Output the [X, Y] coordinate of the center of the cell containing the given text.  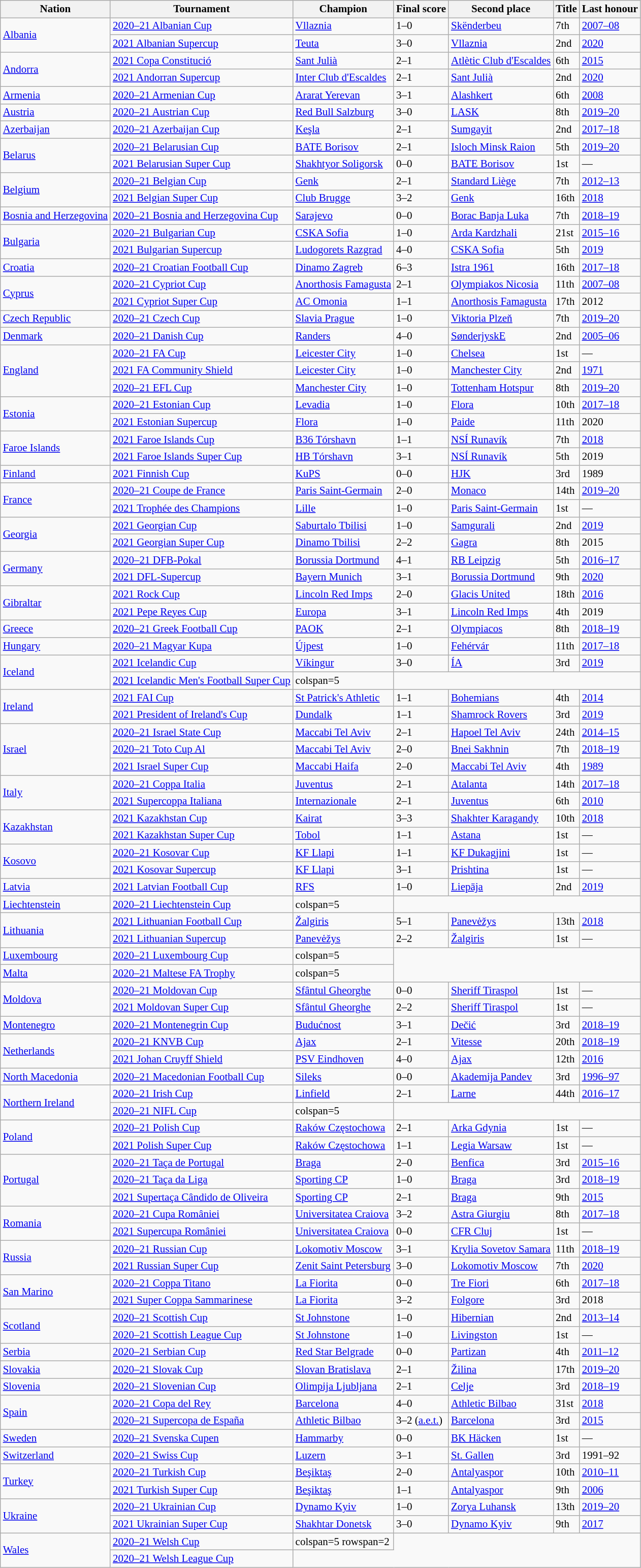
Czech Republic [55, 319]
2020–21 Ukrainian Cup [202, 1507]
Viktoria Plzeň [501, 319]
Israel [55, 749]
Turkey [55, 1481]
2021 Russian Super Cup [202, 1266]
Saburtalo Tbilisi [343, 525]
2020–21 Maltese FA Trophy [202, 974]
2020–21 Bosnia and Herzegovina Cup [202, 215]
2020–21 Magyar Kupa [202, 646]
Skënderbeu [501, 26]
HJK [501, 474]
Serbia [55, 1352]
Hungary [55, 646]
Víkingur [343, 664]
Atalanta [501, 784]
Glacis United [501, 594]
Kazakhstan [55, 827]
Malta [55, 974]
2021 Rock Cup [202, 594]
Portugal [55, 1180]
2020–21 Armenian Cup [202, 95]
2008 [610, 95]
Fehérvár [501, 646]
Olympiakos Nicosia [501, 285]
Germany [55, 569]
Estonia [55, 414]
Belgium [55, 190]
2021 Icelandic Men's Football Super Cup [202, 680]
Dundalk [343, 715]
Újpest [343, 646]
2020–21 Cupa României [202, 1214]
24th [566, 732]
2021 Lithuanian Supercup [202, 939]
2020–21 Albanian Cup [202, 26]
6–3 [421, 267]
North Macedonia [55, 1077]
2020–21 Swiss Cup [202, 1456]
Belarus [55, 155]
Celje [501, 1387]
Italy [55, 793]
2020–21 Coupe de France [202, 491]
AC Omonia [343, 302]
2014 [610, 698]
Croatia [55, 267]
CFR Cluj [501, 1232]
2020–21 Welsh Cup [202, 1542]
2020–21 Cypriot Cup [202, 285]
Isloch Minsk Raion [501, 147]
2020–21 Belgian Cup [202, 181]
44th [566, 1094]
Vitesse [501, 1042]
2020–21 Svenska Cupen [202, 1438]
France [55, 500]
2012 [610, 302]
Red Star Belgrade [343, 1352]
2010–11 [610, 1472]
2021 Copa Constitució [202, 60]
2021 Trophée des Champions [202, 509]
2020–21 Greek Football Cup [202, 629]
Iceland [55, 672]
Prishtina [501, 870]
2021 Kosovar Supercup [202, 870]
2021 Albanian Supercup [202, 44]
2020–21 Taça da Liga [202, 1180]
2021 Moldovan Super Cup [202, 1008]
2005–06 [610, 336]
2021 Kazakhstan Super Cup [202, 836]
Atlètic Club d'Escaldes [501, 60]
Folgore [501, 1301]
31st [566, 1404]
Montenegro [55, 1025]
Olimpija Ljubljana [343, 1387]
2017 [610, 1524]
Georgia [55, 534]
Chelsea [501, 354]
2020–21 Welsh League Cup [202, 1559]
2020–21 Estonian Cup [202, 405]
2020–21 Azerbaijan Cup [202, 130]
2021 Supercupa României [202, 1232]
Hapoel Tel Aviv [501, 732]
Internazionale [343, 801]
Kosovo [55, 861]
2020–21 Coppa Italia [202, 784]
Azerbaijan [55, 130]
Arda Kardzhali [501, 233]
Red Bull Salzburg [343, 112]
Tournament [202, 9]
Tre Fiori [501, 1283]
B36 Tórshavn [343, 440]
Dinamo Zagreb [343, 267]
2020–21 Coppa Titano [202, 1283]
Latvia [55, 887]
2020–21 Austrian Cup [202, 112]
Samgurali [501, 525]
Last honour [610, 9]
2020–21 Kosovar Cup [202, 853]
2021 Georgian Super Cup [202, 543]
Maccabi Haifa [343, 767]
2020–21 Polish Cup [202, 1128]
PSV Eindhoven [343, 1059]
Lille [343, 509]
Switzerland [55, 1456]
2021 Bulgarian Supercup [202, 250]
2020–21 Turkish Cup [202, 1472]
Tobol [343, 836]
Linfield [343, 1094]
18th [566, 594]
Krylia Sovetov Samara [501, 1249]
RB Leipzig [501, 560]
Bulgaria [55, 241]
Faroe Islands [55, 448]
2020–21 Moldovan Cup [202, 991]
2020–21 Scottish League Cup [202, 1335]
2021 Faroe Islands Cup [202, 440]
2021 Supertaça Cândido de Oliveira [202, 1197]
Bosnia and Herzegovina [55, 215]
2020–21 Serbian Cup [202, 1352]
Shakhtar Donetsk [343, 1524]
Scotland [55, 1326]
KF Dukagjini [501, 853]
2021 FAI Cup [202, 698]
Legia Warsaw [501, 1146]
Ararat Yerevan [343, 95]
Standard Liège [501, 181]
Olympiacos [501, 629]
3–2 (a.e.t.) [421, 1421]
Randers [343, 336]
Paide [501, 422]
2020–21 Czech Cup [202, 319]
2014–15 [610, 732]
Slovan Bratislava [343, 1369]
2021 Lithuanian Football Cup [202, 922]
2010 [610, 801]
1971 [610, 370]
Nation [55, 9]
Teuta [343, 44]
Livingston [501, 1335]
Club Brugge [343, 199]
ÍA [501, 664]
Astra Giurgiu [501, 1214]
Žilina [501, 1369]
5–1 [421, 922]
Zenit Saint Petersburg [343, 1266]
2006 [610, 1490]
Bohemians [501, 698]
Lithuania [55, 930]
Shakhtyor Soligorsk [343, 164]
2021 Kazakhstan Cup [202, 819]
2021 Supercoppa Italiana [202, 801]
Sarajevo [343, 215]
San Marino [55, 1292]
20th [566, 1042]
Andorra [55, 69]
Istra 1961 [501, 267]
2020–21 Luxembourg Cup [202, 956]
2013–14 [610, 1318]
2021 Israel Super Cup [202, 767]
Greece [55, 629]
2021 Johan Cruyff Shield [202, 1059]
Shakhter Karagandy [501, 819]
Benfica [501, 1163]
2021 President of Ireland's Cup [202, 715]
Slovenia [55, 1387]
St. Gallen [501, 1456]
Akademija Pandev [501, 1077]
2020–21 KNVB Cup [202, 1042]
Denmark [55, 336]
Arka Gdynia [501, 1128]
2021 Turkish Super Cup [202, 1490]
2020–21 Slovak Cup [202, 1369]
Hammarby [343, 1438]
2020–21 EFL Cup [202, 388]
Zorya Luhansk [501, 1507]
HB Tórshavn [343, 457]
2012–13 [610, 181]
BK Häcken [501, 1438]
2021 Ukrainian Super Cup [202, 1524]
2020–21 Slovenian Cup [202, 1387]
2020–21 Belarusian Cup [202, 147]
2011–12 [610, 1352]
2020–21 FA Cup [202, 354]
2020–21 DFB-Pokal [202, 560]
Luxembourg [55, 956]
Champion [343, 9]
Ireland [55, 706]
4–1 [421, 560]
Slavia Prague [343, 319]
2020–21 Bulgarian Cup [202, 233]
Second place [501, 9]
2021 Georgian Cup [202, 525]
Keşla [343, 130]
Romania [55, 1223]
2020–21 NIFL Cup [202, 1111]
Netherlands [55, 1051]
2020–21 Toto Cup Al [202, 749]
Gibraltar [55, 603]
2021 Icelandic Cup [202, 664]
2021 Finnish Cup [202, 474]
2021 Estonian Supercup [202, 422]
Europa [343, 612]
Kairat [343, 819]
Sweden [55, 1438]
Bnei Sakhnin [501, 749]
2021 Cypriot Super Cup [202, 302]
SønderjyskE [501, 336]
PAOK [343, 629]
Astana [501, 836]
2021 Polish Super Cup [202, 1146]
Luzern [343, 1456]
Levadia [343, 405]
Russia [55, 1258]
2021 Super Coppa Sammarinese [202, 1301]
2020–21 Macedonian Football Cup [202, 1077]
Borac Banja Luka [501, 215]
Liechtenstein [55, 904]
KuPS [343, 474]
Hibernian [501, 1318]
Wales [55, 1550]
Budućnost [343, 1025]
Alashkert [501, 95]
2021 FA Community Shield [202, 370]
12th [566, 1059]
2020–21 Croatian Football Cup [202, 267]
3–3 [421, 819]
2020–21 Copa del Rey [202, 1404]
2020–21 Danish Cup [202, 336]
Bayern Munich [343, 577]
Inter Club d'Escaldes [343, 78]
2021 Latvian Football Cup [202, 887]
Partizan [501, 1352]
Tottenham Hotspur [501, 388]
21st [566, 233]
Gagra [501, 543]
Poland [55, 1137]
Austria [55, 112]
Larne [501, 1094]
Liepāja [501, 887]
Finland [55, 474]
Ukraine [55, 1516]
1991–92 [610, 1456]
Slovakia [55, 1369]
Sileks [343, 1077]
2021 Andorran Supercup [202, 78]
2020–21 Montenegrin Cup [202, 1025]
Spain [55, 1413]
Armenia [55, 95]
2021 Belarusian Super Cup [202, 164]
2020–21 Scottish Cup [202, 1318]
LASK [501, 112]
colspan=5 rowspan=2 [343, 1542]
Dinamo Tbilisi [343, 543]
RFS [343, 887]
2020–21 Irish Cup [202, 1094]
Moldova [55, 999]
Sumgayit [501, 130]
England [55, 371]
2021 Pepe Reyes Cup [202, 612]
2020–21 Liechtenstein Cup [202, 904]
Cyprus [55, 293]
Monaco [501, 491]
2020–21 Taça de Portugal [202, 1163]
2020–21 Israel State Cup [202, 732]
Shamrock Rovers [501, 715]
1996–97 [610, 1077]
2020–21 Supercopa de España [202, 1421]
Northern Ireland [55, 1103]
2020–21 Russian Cup [202, 1249]
Title [566, 9]
2021 Belgian Super Cup [202, 199]
2021 DFL-Supercup [202, 577]
2021 Faroe Islands Super Cup [202, 457]
Dečić [501, 1025]
Albania [55, 35]
St Patrick's Athletic [343, 698]
Ludogorets Razgrad [343, 250]
Final score [421, 9]
